Provide the (x, y) coordinate of the cell's center where the given text is located.  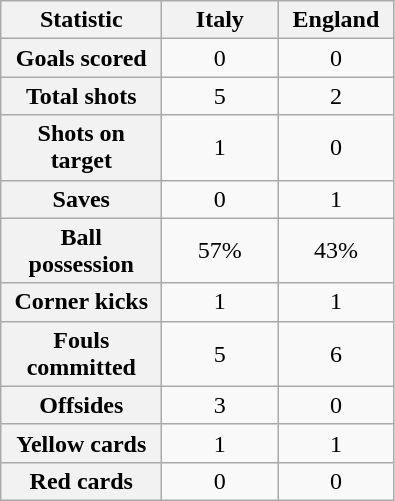
2 (336, 96)
Total shots (82, 96)
6 (336, 354)
Shots on target (82, 148)
Italy (220, 20)
57% (220, 250)
Yellow cards (82, 443)
Goals scored (82, 58)
Fouls committed (82, 354)
Ball possession (82, 250)
43% (336, 250)
Saves (82, 199)
Statistic (82, 20)
Red cards (82, 481)
Corner kicks (82, 302)
Offsides (82, 405)
England (336, 20)
3 (220, 405)
